Provide the [x, y] coordinate of the cell's center where the given text is located.  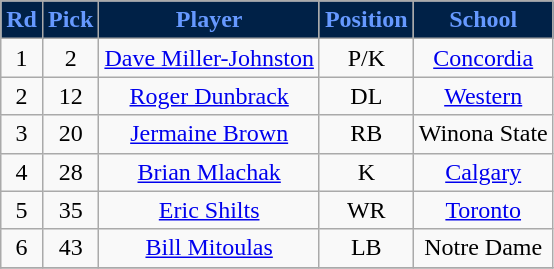
Winona State [483, 134]
DL [366, 96]
4 [22, 172]
Pick [70, 20]
P/K [366, 58]
Calgary [483, 172]
Rd [22, 20]
Notre Dame [483, 248]
Dave Miller-Johnston [210, 58]
1 [22, 58]
6 [22, 248]
28 [70, 172]
Concordia [483, 58]
Jermaine Brown [210, 134]
Roger Dunbrack [210, 96]
Western [483, 96]
RB [366, 134]
Brian Mlachak [210, 172]
K [366, 172]
43 [70, 248]
Toronto [483, 210]
LB [366, 248]
School [483, 20]
35 [70, 210]
5 [22, 210]
Eric Shilts [210, 210]
Position [366, 20]
3 [22, 134]
WR [366, 210]
20 [70, 134]
Bill Mitoulas [210, 248]
Player [210, 20]
12 [70, 96]
